Capture the cell that displays the provided text and extract its (x, y) central coordinate. 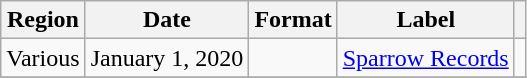
Various (43, 58)
January 1, 2020 (167, 58)
Sparrow Records (426, 58)
Format (293, 20)
Date (167, 20)
Label (426, 20)
Region (43, 20)
